Capture the cell that displays the provided text and extract its (x, y) central coordinate. 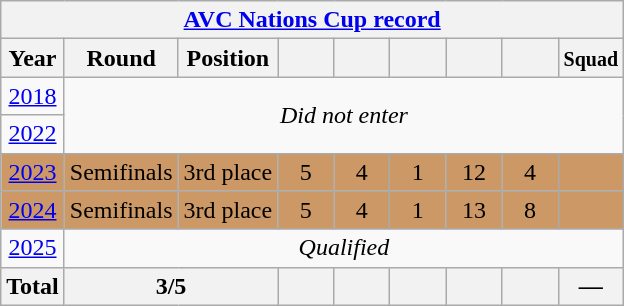
13 (474, 210)
Position (228, 58)
2022 (33, 134)
Year (33, 58)
2023 (33, 172)
AVC Nations Cup record (312, 20)
2018 (33, 96)
Round (121, 58)
Squad (591, 58)
12 (474, 172)
Qualified (344, 248)
2025 (33, 248)
— (591, 286)
Did not enter (344, 115)
2024 (33, 210)
3/5 (170, 286)
Total (33, 286)
8 (530, 210)
